Identify which cell holds the provided text, then report its (x, y) central coordinate. 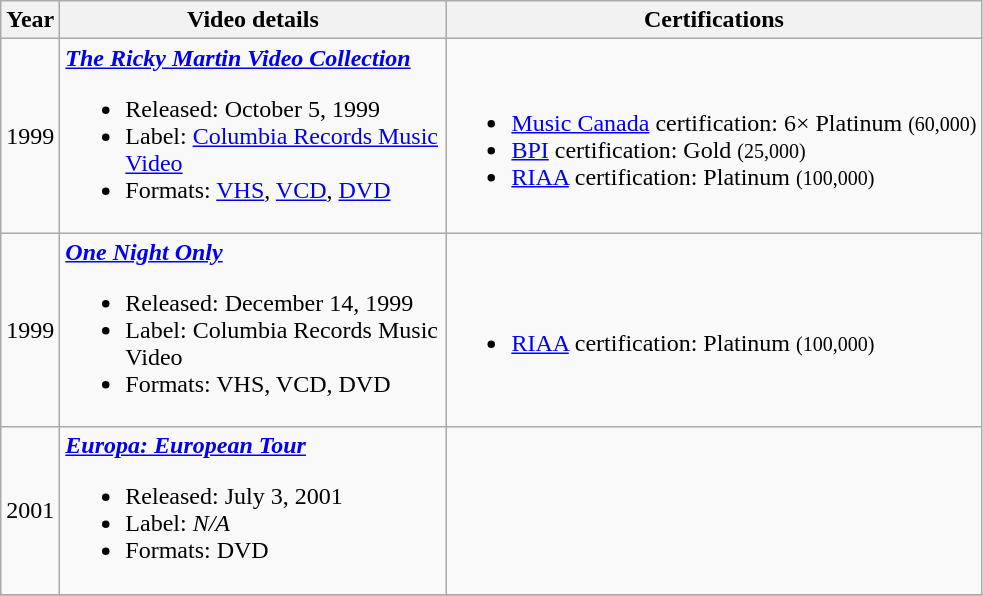
Music Canada certification: 6× Platinum (60,000)BPI certification: Gold (25,000)RIAA certification: Platinum (100,000) (714, 136)
The Ricky Martin Video CollectionReleased: October 5, 1999Label: Columbia Records Music VideoFormats: VHS, VCD, DVD (253, 136)
Year (30, 20)
2001 (30, 510)
Certifications (714, 20)
RIAA certification: Platinum (100,000) (714, 330)
Video details (253, 20)
One Night OnlyReleased: December 14, 1999Label: Columbia Records Music VideoFormats: VHS, VCD, DVD (253, 330)
Europa: European TourReleased: July 3, 2001Label: N/AFormats: DVD (253, 510)
